Locate the cell with the specified text and output its (X, Y) center coordinate. 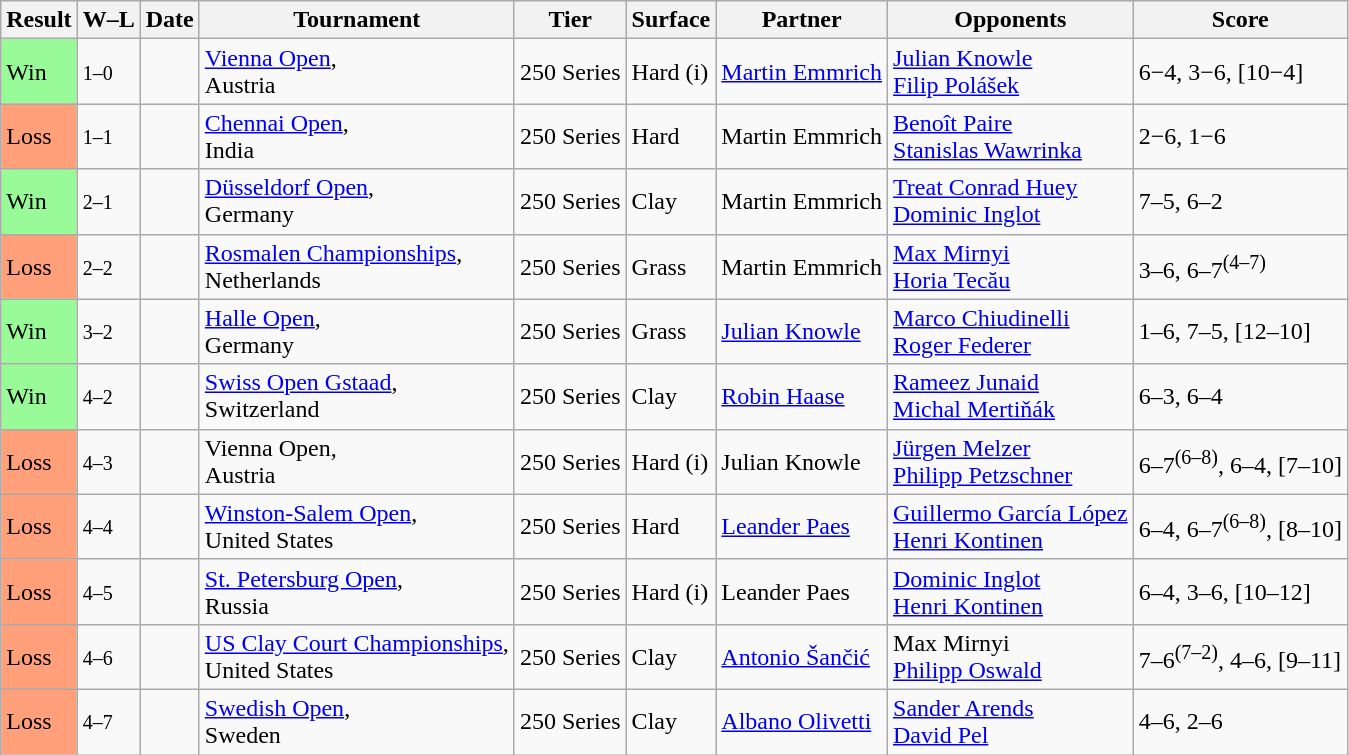
7–6(7–2), 4–6, [9–11] (1240, 656)
4–6, 2–6 (1240, 722)
Surface (671, 20)
Robin Haase (802, 396)
2–2 (108, 266)
St. Petersburg Open, Russia (356, 592)
6–4, 6–7(6–8), [8–10] (1240, 526)
4–3 (108, 462)
W–L (108, 20)
3–6, 6–7(4–7) (1240, 266)
3–2 (108, 332)
6–3, 6–4 (1240, 396)
Julian Knowle Filip Polášek (1011, 72)
Guillermo García López Henri Kontinen (1011, 526)
Opponents (1011, 20)
Swiss Open Gstaad, Switzerland (356, 396)
4–6 (108, 656)
Treat Conrad Huey Dominic Inglot (1011, 202)
Partner (802, 20)
6−4, 3−6, [10−4] (1240, 72)
Albano Olivetti (802, 722)
6–4, 3–6, [10–12] (1240, 592)
Tier (570, 20)
7–5, 6–2 (1240, 202)
1–1 (108, 136)
Max Mirnyi Philipp Oswald (1011, 656)
US Clay Court Championships, United States (356, 656)
Swedish Open, Sweden (356, 722)
Chennai Open, India (356, 136)
Rosmalen Championships, Netherlands (356, 266)
Result (39, 20)
4–5 (108, 592)
4–4 (108, 526)
4–7 (108, 722)
Düsseldorf Open, Germany (356, 202)
Halle Open, Germany (356, 332)
Benoît Paire Stanislas Wawrinka (1011, 136)
Score (1240, 20)
Rameez Junaid Michal Mertiňák (1011, 396)
4–2 (108, 396)
Dominic Inglot Henri Kontinen (1011, 592)
Date (170, 20)
Marco Chiudinelli Roger Federer (1011, 332)
Winston-Salem Open, United States (356, 526)
Max Mirnyi Horia Tecău (1011, 266)
2–1 (108, 202)
6–7(6–8), 6–4, [7–10] (1240, 462)
Tournament (356, 20)
2−6, 1−6 (1240, 136)
Sander Arends David Pel (1011, 722)
1–0 (108, 72)
Jürgen Melzer Philipp Petzschner (1011, 462)
Antonio Šančić (802, 656)
1–6, 7–5, [12–10] (1240, 332)
